Find where the given text appears and provide that cell's center as (X, Y) coordinate. 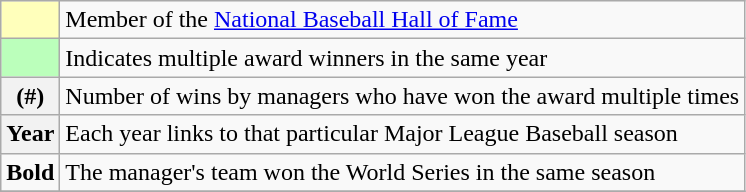
Member of the National Baseball Hall of Fame (402, 20)
Number of wins by managers who have won the award multiple times (402, 96)
(#) (30, 96)
The manager's team won the World Series in the same season (402, 172)
Bold (30, 172)
Indicates multiple award winners in the same year (402, 58)
Each year links to that particular Major League Baseball season (402, 134)
Year (30, 134)
